Identify which cell holds the provided text, then report its [X, Y] central coordinate. 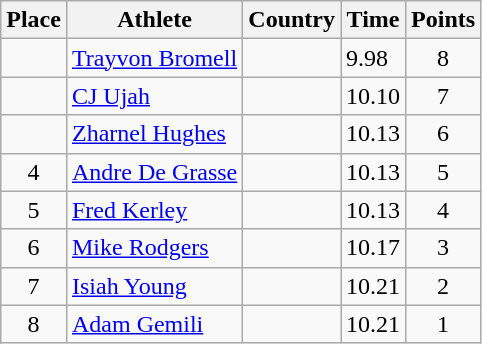
Isiah Young [154, 286]
3 [444, 248]
Athlete [154, 20]
Zharnel Hughes [154, 134]
Time [374, 20]
Mike Rodgers [154, 248]
2 [444, 286]
Points [444, 20]
1 [444, 324]
Andre De Grasse [154, 172]
Trayvon Bromell [154, 58]
Place [34, 20]
10.17 [374, 248]
9.98 [374, 58]
Country [292, 20]
CJ Ujah [154, 96]
Fred Kerley [154, 210]
Adam Gemili [154, 324]
10.10 [374, 96]
